Find where the given text appears and provide that cell's center as (x, y) coordinate. 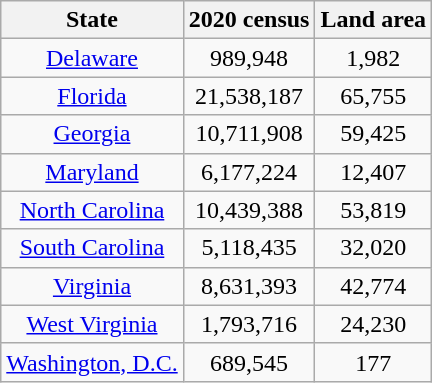
10,439,388 (249, 210)
North Carolina (92, 210)
Florida (92, 96)
8,631,393 (249, 286)
989,948 (249, 58)
2020 census (249, 20)
State (92, 20)
Georgia (92, 134)
42,774 (374, 286)
177 (374, 362)
32,020 (374, 248)
24,230 (374, 324)
South Carolina (92, 248)
Virginia (92, 286)
65,755 (374, 96)
Delaware (92, 58)
Maryland (92, 172)
West Virginia (92, 324)
Land area (374, 20)
689,545 (249, 362)
Washington, D.C. (92, 362)
1,982 (374, 58)
5,118,435 (249, 248)
53,819 (374, 210)
10,711,908 (249, 134)
59,425 (374, 134)
12,407 (374, 172)
21,538,187 (249, 96)
6,177,224 (249, 172)
1,793,716 (249, 324)
